Pinpoint the cell where the given text exists, returning its (X, Y) midpoint coordinate. 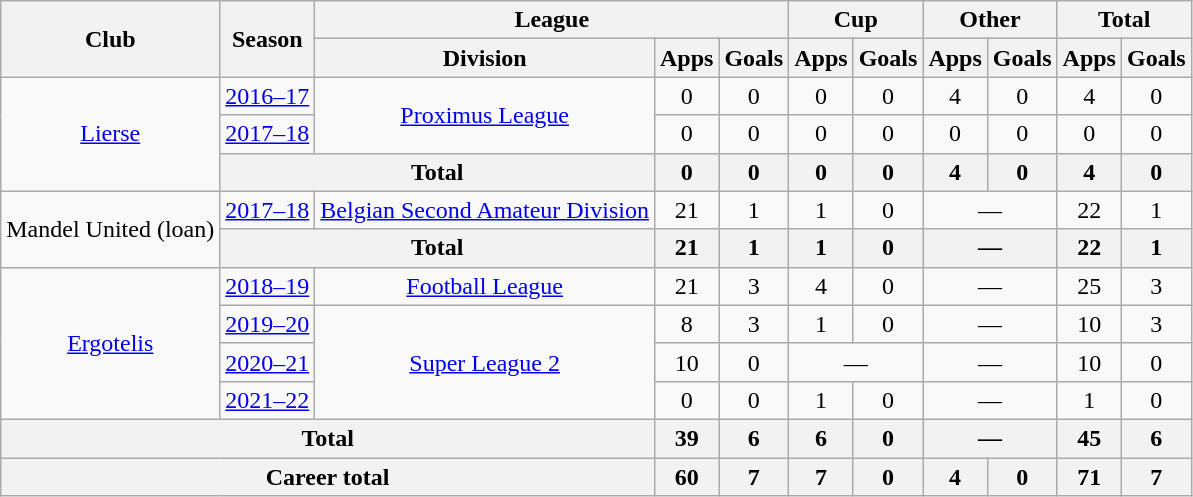
Division (485, 58)
2016–17 (268, 96)
League (552, 20)
2021–22 (268, 400)
25 (1089, 286)
2018–19 (268, 286)
Super League 2 (485, 362)
Other (990, 20)
Club (110, 39)
8 (686, 324)
Lierse (110, 134)
Proximus League (485, 115)
Season (268, 39)
45 (1089, 438)
71 (1089, 477)
Football League (485, 286)
Belgian Second Amateur Division (485, 210)
Ergotelis (110, 343)
2019–20 (268, 324)
Mandel United (loan) (110, 229)
2020–21 (268, 362)
Cup (856, 20)
Career total (328, 477)
60 (686, 477)
39 (686, 438)
